Return the (x, y) coordinate for the center point of the cell that contains the specified text.  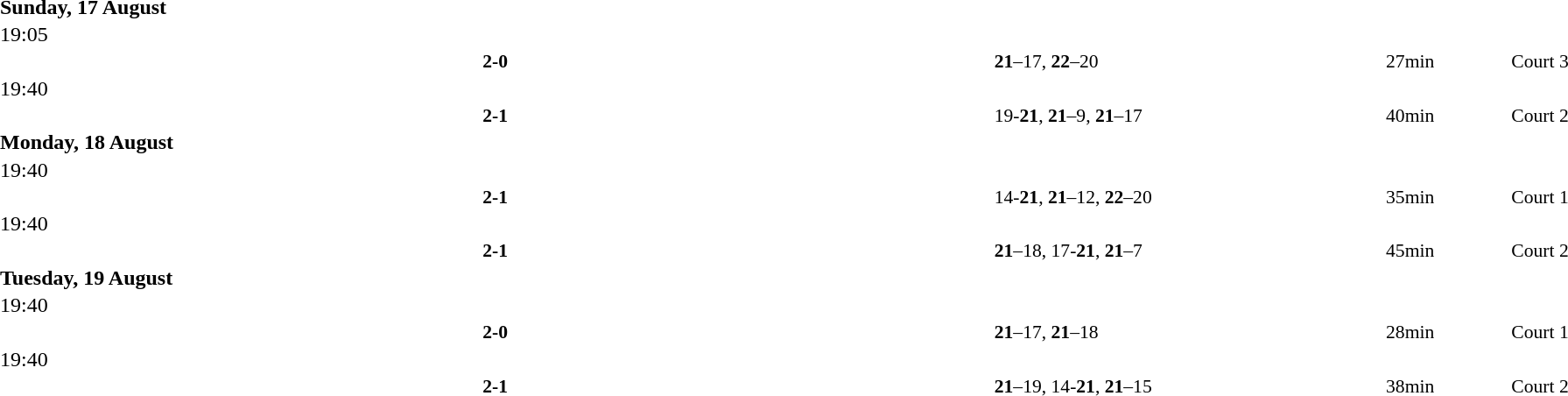
27min (1447, 61)
21–18, 17-21, 21–7 (1188, 251)
14-21, 21–12, 22–20 (1188, 196)
45min (1447, 251)
21–17, 22–20 (1188, 61)
40min (1447, 116)
35min (1447, 196)
21–17, 21–18 (1188, 332)
28min (1447, 332)
19-21, 21–9, 21–17 (1188, 116)
